Determine the (X, Y) coordinate at the center of the cell enclosing the given text.  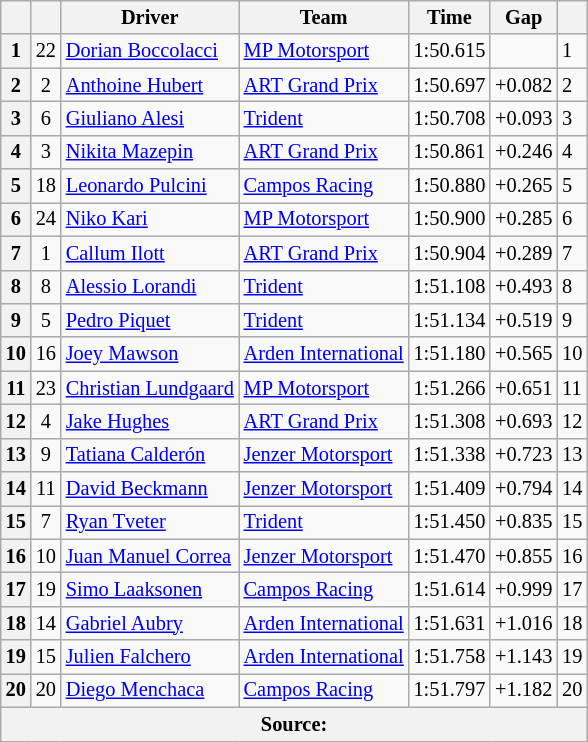
1:51.134 (450, 320)
Giuliano Alesi (150, 118)
+0.794 (524, 489)
Pedro Piquet (150, 320)
1:50.861 (450, 152)
+0.082 (524, 85)
1:51.108 (450, 287)
Jake Hughes (150, 421)
+0.855 (524, 556)
1:51.409 (450, 489)
Team (324, 17)
+0.246 (524, 152)
Anthoine Hubert (150, 85)
Nikita Mazepin (150, 152)
1:51.450 (450, 522)
Leonardo Pulcini (150, 186)
Callum Ilott (150, 253)
+1.143 (524, 657)
Driver (150, 17)
Niko Kari (150, 219)
1:50.708 (450, 118)
Source: (294, 724)
1:50.880 (450, 186)
+1.182 (524, 690)
+0.493 (524, 287)
+0.093 (524, 118)
+1.016 (524, 623)
1:50.904 (450, 253)
1:51.797 (450, 690)
Julien Falchero (150, 657)
1:51.470 (450, 556)
Gap (524, 17)
+0.285 (524, 219)
Ryan Tveter (150, 522)
+0.519 (524, 320)
Tatiana Calderón (150, 455)
Alessio Lorandi (150, 287)
1:51.308 (450, 421)
24 (46, 219)
+0.999 (524, 589)
1:50.900 (450, 219)
22 (46, 51)
Diego Menchaca (150, 690)
David Beckmann (150, 489)
Juan Manuel Correa (150, 556)
1:51.338 (450, 455)
Gabriel Aubry (150, 623)
1:51.180 (450, 354)
1:50.615 (450, 51)
Christian Lundgaard (150, 388)
+0.265 (524, 186)
1:50.697 (450, 85)
+0.835 (524, 522)
+0.723 (524, 455)
+0.565 (524, 354)
1:51.758 (450, 657)
Joey Mawson (150, 354)
1:51.266 (450, 388)
1:51.631 (450, 623)
+0.651 (524, 388)
+0.693 (524, 421)
Dorian Boccolacci (150, 51)
+0.289 (524, 253)
Simo Laaksonen (150, 589)
23 (46, 388)
Time (450, 17)
1:51.614 (450, 589)
